Return the [x, y] coordinate for the center point of the cell that contains the specified text.  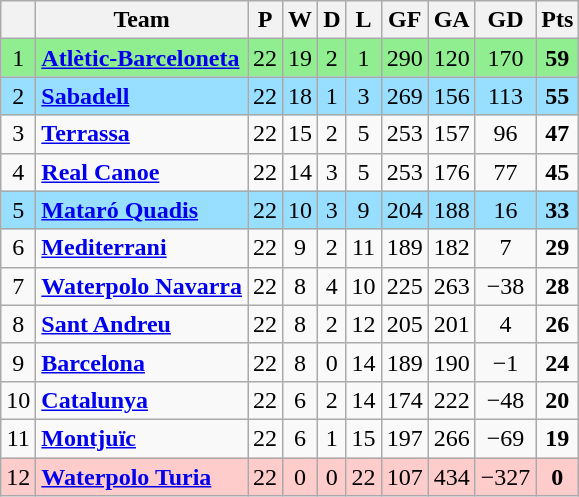
Waterpolo Navarra [142, 286]
120 [452, 58]
Mediterrani [142, 248]
D [332, 20]
28 [558, 286]
197 [404, 438]
113 [506, 96]
47 [558, 134]
20 [558, 400]
GA [452, 20]
Sabadell [142, 96]
Barcelona [142, 362]
16 [506, 210]
W [300, 20]
59 [558, 58]
222 [452, 400]
Waterpolo Turia [142, 477]
24 [558, 362]
188 [452, 210]
266 [452, 438]
−38 [506, 286]
170 [506, 58]
107 [404, 477]
55 [558, 96]
263 [452, 286]
Pts [558, 20]
Catalunya [142, 400]
GD [506, 20]
−48 [506, 400]
Real Canoe [142, 172]
Mataró Quadis [142, 210]
−327 [506, 477]
190 [452, 362]
Sant Andreu [142, 324]
−69 [506, 438]
174 [404, 400]
176 [452, 172]
182 [452, 248]
204 [404, 210]
33 [558, 210]
GF [404, 20]
96 [506, 134]
225 [404, 286]
26 [558, 324]
290 [404, 58]
45 [558, 172]
P [266, 20]
29 [558, 248]
201 [452, 324]
205 [404, 324]
L [364, 20]
Terrassa [142, 134]
156 [452, 96]
157 [452, 134]
269 [404, 96]
Atlètic-Barceloneta [142, 58]
18 [300, 96]
−1 [506, 362]
434 [452, 477]
Team [142, 20]
77 [506, 172]
Montjuïc [142, 438]
